Return the [X, Y] coordinate for the center point of the cell that contains the specified text.  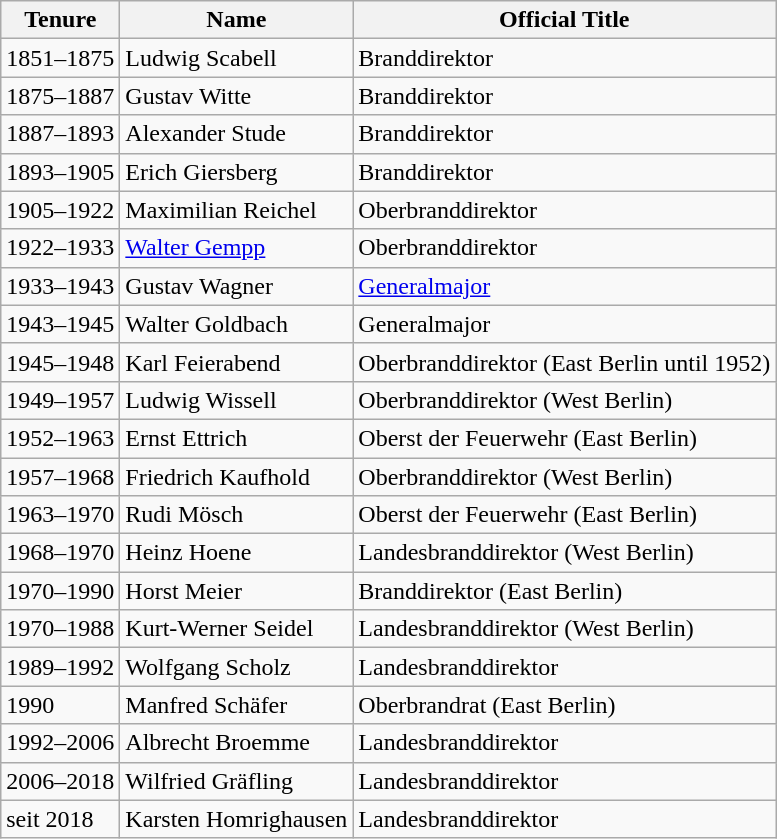
1905–1922 [60, 210]
Branddirektor (East Berlin) [564, 591]
Ernst Ettrich [236, 438]
2006–2018 [60, 781]
seit 2018 [60, 819]
1851–1875 [60, 58]
Kurt-Werner Seidel [236, 629]
1989–1992 [60, 667]
Oberbranddirektor (East Berlin until 1952) [564, 362]
1992–2006 [60, 743]
Wilfried Gräfling [236, 781]
Gustav Witte [236, 96]
Erich Giersberg [236, 172]
1922–1933 [60, 248]
Manfred Schäfer [236, 705]
Rudi Mösch [236, 515]
Official Title [564, 20]
Albrecht Broemme [236, 743]
Walter Goldbach [236, 324]
1957–1968 [60, 477]
Horst Meier [236, 591]
1943–1945 [60, 324]
Alexander Stude [236, 134]
Gustav Wagner [236, 286]
1945–1948 [60, 362]
1893–1905 [60, 172]
1970–1990 [60, 591]
1933–1943 [60, 286]
1968–1970 [60, 553]
Heinz Hoene [236, 553]
1949–1957 [60, 400]
1970–1988 [60, 629]
Ludwig Scabell [236, 58]
Maximilian Reichel [236, 210]
Walter Gempp [236, 248]
Karl Feierabend [236, 362]
Friedrich Kaufhold [236, 477]
Ludwig Wissell [236, 400]
1963–1970 [60, 515]
Name [236, 20]
Wolfgang Scholz [236, 667]
Oberbrandrat (East Berlin) [564, 705]
1990 [60, 705]
1952–1963 [60, 438]
Karsten Homrighausen [236, 819]
1887–1893 [60, 134]
1875–1887 [60, 96]
Tenure [60, 20]
